Search for the cell housing the specified text and yield its (x, y) center coordinate. 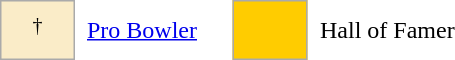
Pro Bowler (142, 30)
† (38, 30)
